Provide the [X, Y] coordinate of the cell's center where the given text is located.  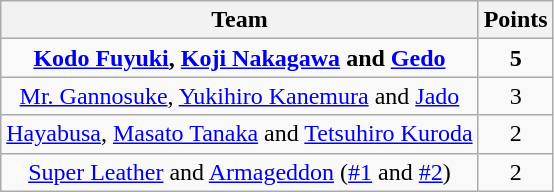
Kodo Fuyuki, Koji Nakagawa and Gedo [240, 58]
Super Leather and Armageddon (#1 and #2) [240, 172]
Hayabusa, Masato Tanaka and Tetsuhiro Kuroda [240, 134]
Team [240, 20]
Mr. Gannosuke, Yukihiro Kanemura and Jado [240, 96]
5 [516, 58]
Points [516, 20]
3 [516, 96]
